For the text-containing cell, return its midpoint in [x, y] coordinate format. 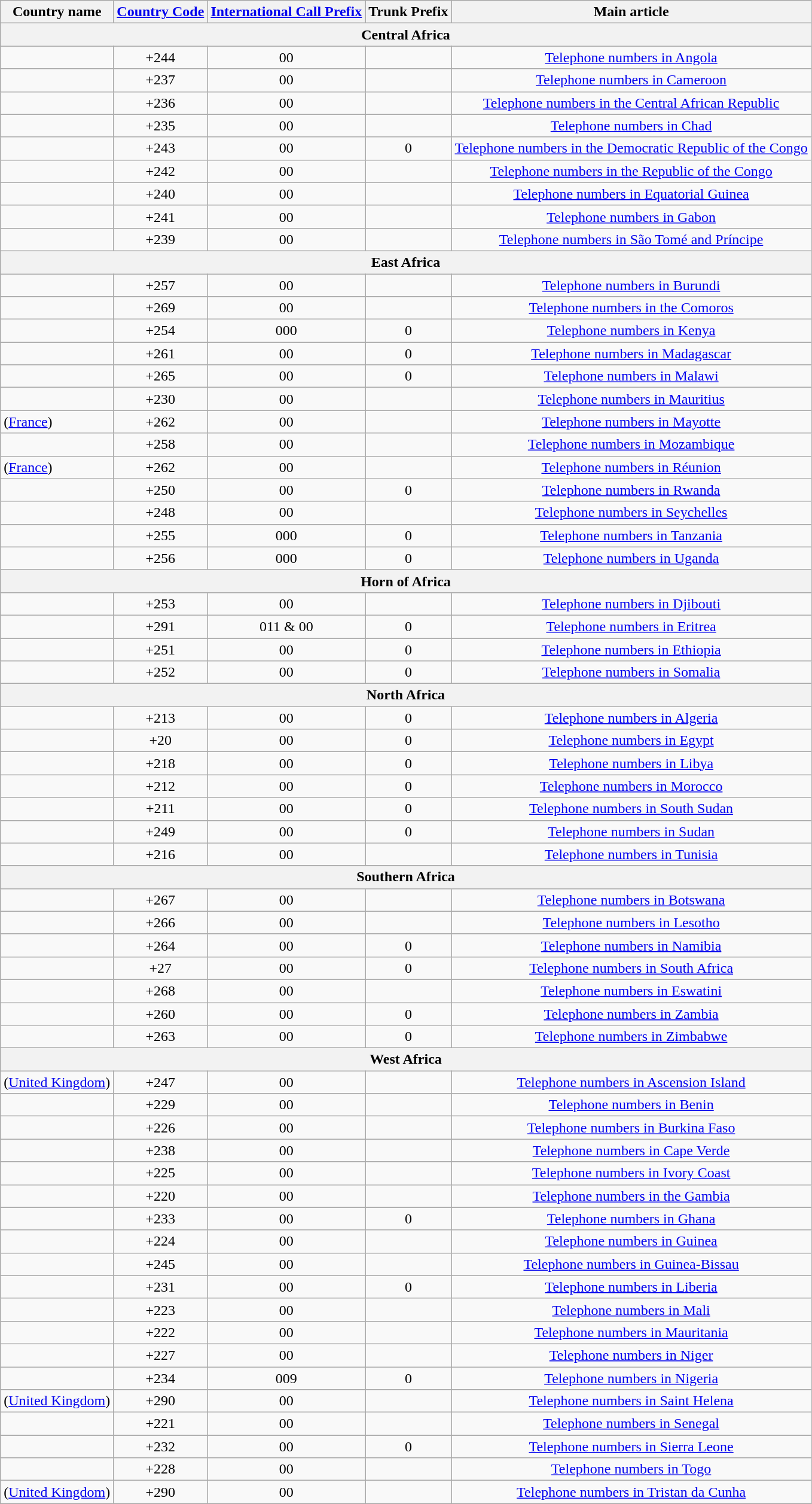
Telephone numbers in Eritrea [631, 626]
+243 [160, 148]
+237 [160, 80]
+264 [160, 945]
+224 [160, 1241]
Telephone numbers in Madagascar [631, 354]
Telephone numbers in Namibia [631, 945]
Telephone numbers in Chad [631, 126]
+228 [160, 1469]
Telephone numbers in Seychelles [631, 513]
+260 [160, 1014]
Telephone numbers in Benin [631, 1105]
Telephone numbers in Cameroon [631, 80]
+267 [160, 900]
Telephone numbers in the Gambia [631, 1196]
+232 [160, 1447]
Telephone numbers in Mayotte [631, 422]
Telephone numbers in Réunion [631, 467]
Telephone numbers in Tunisia [631, 854]
Telephone numbers in Burkina Faso [631, 1128]
Telephone numbers in Morocco [631, 786]
+223 [160, 1310]
+235 [160, 126]
+220 [160, 1196]
+266 [160, 923]
+291 [160, 626]
Telephone numbers in Burundi [631, 285]
East Africa [405, 262]
Telephone numbers in Mauritius [631, 399]
Telephone numbers in Guinea-Bissau [631, 1264]
+213 [160, 718]
Telephone numbers in Saint Helena [631, 1401]
International Call Prefix [286, 12]
+268 [160, 991]
+254 [160, 331]
Telephone numbers in Ascension Island [631, 1082]
Telephone numbers in the Republic of the Congo [631, 171]
Telephone numbers in Uganda [631, 558]
Main article [631, 12]
+251 [160, 649]
+265 [160, 376]
Telephone numbers in South Sudan [631, 809]
+247 [160, 1082]
+245 [160, 1264]
Telephone numbers in Eswatini [631, 991]
+20 [160, 741]
Telephone numbers in Tanzania [631, 535]
+211 [160, 809]
North Africa [405, 695]
Trunk Prefix [408, 12]
Telephone numbers in Ethiopia [631, 649]
+249 [160, 832]
+261 [160, 354]
Telephone numbers in Djibouti [631, 604]
Southern Africa [405, 877]
+252 [160, 672]
009 [286, 1378]
Telephone numbers in Nigeria [631, 1378]
Telephone numbers in Togo [631, 1469]
Telephone numbers in Niger [631, 1355]
+255 [160, 535]
+258 [160, 444]
+248 [160, 513]
+216 [160, 854]
Telephone numbers in Somalia [631, 672]
Telephone numbers in Angola [631, 57]
Telephone numbers in Equatorial Guinea [631, 194]
Telephone numbers in Sudan [631, 832]
Telephone numbers in Zimbabwe [631, 1037]
Telephone numbers in Tristan da Cunha [631, 1492]
Telephone numbers in Malawi [631, 376]
Telephone numbers in Liberia [631, 1287]
Country name [57, 12]
Telephone numbers in the Democratic Republic of the Congo [631, 148]
+27 [160, 968]
Telephone numbers in São Tomé and Príncipe [631, 239]
+212 [160, 786]
+253 [160, 604]
Telephone numbers in Senegal [631, 1424]
Telephone numbers in Mauritania [631, 1332]
Horn of Africa [405, 581]
Telephone numbers in Gabon [631, 217]
+250 [160, 490]
Telephone numbers in the Central African Republic [631, 103]
+244 [160, 57]
West Africa [405, 1060]
+230 [160, 399]
Telephone numbers in South Africa [631, 968]
Telephone numbers in Ivory Coast [631, 1173]
Country Code [160, 12]
Telephone numbers in Sierra Leone [631, 1447]
Telephone numbers in Mali [631, 1310]
+233 [160, 1219]
Central Africa [405, 35]
+239 [160, 239]
Telephone numbers in Ghana [631, 1219]
+225 [160, 1173]
Telephone numbers in Algeria [631, 718]
+238 [160, 1150]
+241 [160, 217]
+263 [160, 1037]
+226 [160, 1128]
Telephone numbers in Cape Verde [631, 1150]
Telephone numbers in Lesotho [631, 923]
Telephone numbers in Guinea [631, 1241]
+236 [160, 103]
Telephone numbers in Rwanda [631, 490]
+234 [160, 1378]
+227 [160, 1355]
Telephone numbers in Botswana [631, 900]
+222 [160, 1332]
Telephone numbers in Kenya [631, 331]
+229 [160, 1105]
+231 [160, 1287]
+256 [160, 558]
+240 [160, 194]
+218 [160, 763]
Telephone numbers in Libya [631, 763]
Telephone numbers in Zambia [631, 1014]
Telephone numbers in Egypt [631, 741]
011 & 00 [286, 626]
+257 [160, 285]
+221 [160, 1424]
Telephone numbers in Mozambique [631, 444]
Telephone numbers in the Comoros [631, 308]
+269 [160, 308]
+242 [160, 171]
